Identify which cell holds the provided text, then report its (X, Y) central coordinate. 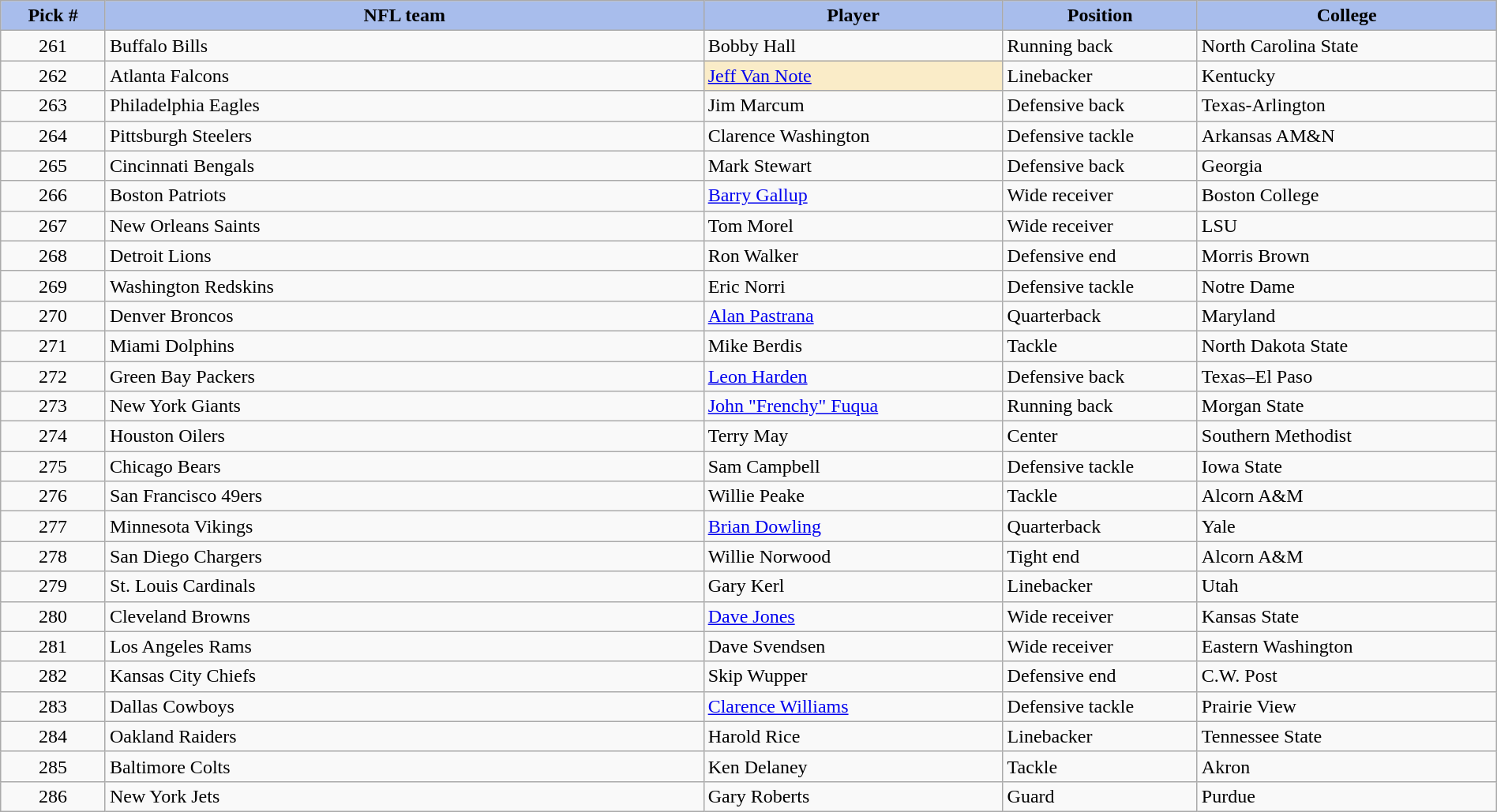
Ron Walker (853, 256)
Tight end (1100, 556)
Willie Peake (853, 496)
Washington Redskins (404, 286)
267 (54, 226)
Jeff Van Note (853, 76)
Texas-Arlington (1347, 106)
Philadelphia Eagles (404, 106)
275 (54, 466)
Terry May (853, 436)
LSU (1347, 226)
Alan Pastrana (853, 316)
Chicago Bears (404, 466)
Texas–El Paso (1347, 376)
Utah (1347, 586)
278 (54, 556)
Southern Methodist (1347, 436)
Iowa State (1347, 466)
Boston Patriots (404, 196)
Baltimore Colts (404, 766)
Prairie View (1347, 706)
Player (853, 16)
265 (54, 166)
Cincinnati Bengals (404, 166)
Oakland Raiders (404, 736)
San Francisco 49ers (404, 496)
Dave Jones (853, 616)
Akron (1347, 766)
Leon Harden (853, 376)
Skip Wupper (853, 676)
Houston Oilers (404, 436)
Arkansas AM&N (1347, 136)
New Orleans Saints (404, 226)
Clarence Williams (853, 706)
281 (54, 646)
Sam Campbell (853, 466)
Kentucky (1347, 76)
Los Angeles Rams (404, 646)
Gary Roberts (853, 796)
264 (54, 136)
Center (1100, 436)
285 (54, 766)
268 (54, 256)
Mark Stewart (853, 166)
New York Giants (404, 406)
Gary Kerl (853, 586)
284 (54, 736)
270 (54, 316)
Atlanta Falcons (404, 76)
277 (54, 526)
Purdue (1347, 796)
Tom Morel (853, 226)
Buffalo Bills (404, 46)
Willie Norwood (853, 556)
279 (54, 586)
Notre Dame (1347, 286)
Kansas State (1347, 616)
262 (54, 76)
New York Jets (404, 796)
Green Bay Packers (404, 376)
Bobby Hall (853, 46)
Kansas City Chiefs (404, 676)
Morgan State (1347, 406)
Dallas Cowboys (404, 706)
Barry Gallup (853, 196)
280 (54, 616)
261 (54, 46)
Denver Broncos (404, 316)
Miami Dolphins (404, 346)
Maryland (1347, 316)
San Diego Chargers (404, 556)
263 (54, 106)
Tennessee State (1347, 736)
269 (54, 286)
C.W. Post (1347, 676)
273 (54, 406)
St. Louis Cardinals (404, 586)
John "Frenchy" Fuqua (853, 406)
Georgia (1347, 166)
276 (54, 496)
Mike Berdis (853, 346)
272 (54, 376)
Brian Dowling (853, 526)
NFL team (404, 16)
Pittsburgh Steelers (404, 136)
Eastern Washington (1347, 646)
Morris Brown (1347, 256)
North Dakota State (1347, 346)
College (1347, 16)
Detroit Lions (404, 256)
Cleveland Browns (404, 616)
Dave Svendsen (853, 646)
274 (54, 436)
Position (1100, 16)
North Carolina State (1347, 46)
Pick # (54, 16)
Jim Marcum (853, 106)
Ken Delaney (853, 766)
Harold Rice (853, 736)
266 (54, 196)
Clarence Washington (853, 136)
286 (54, 796)
Boston College (1347, 196)
271 (54, 346)
Eric Norri (853, 286)
Guard (1100, 796)
282 (54, 676)
283 (54, 706)
Minnesota Vikings (404, 526)
Yale (1347, 526)
